Provide the [X, Y] coordinate of the cell's center where the given text is located.  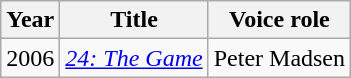
24: The Game [134, 58]
Year [30, 20]
2006 [30, 58]
Voice role [279, 20]
Title [134, 20]
Peter Madsen [279, 58]
